Extract the [x, y] coordinate from the center of the cell holding the provided text.  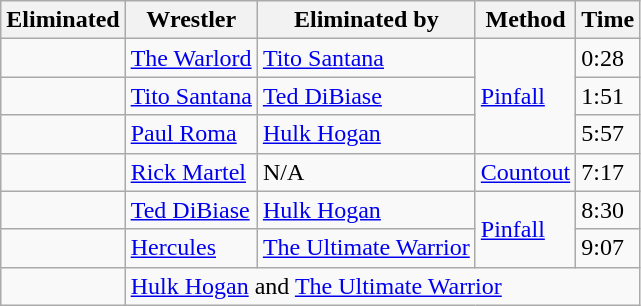
Eliminated [63, 20]
Eliminated by [366, 20]
Hercules [191, 248]
0:28 [608, 58]
9:07 [608, 248]
Wrestler [191, 20]
The Ultimate Warrior [366, 248]
Countout [525, 172]
Time [608, 20]
5:57 [608, 134]
Rick Martel [191, 172]
N/A [366, 172]
Method [525, 20]
Paul Roma [191, 134]
8:30 [608, 210]
1:51 [608, 96]
The Warlord [191, 58]
Hulk Hogan and The Ultimate Warrior [382, 286]
7:17 [608, 172]
